Search for the cell housing the specified text and yield its [x, y] center coordinate. 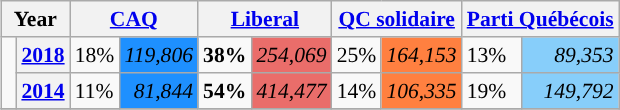
149,792 [570, 91]
25% [357, 55]
CAQ [134, 19]
Parti Québécois [540, 19]
19% [492, 91]
54% [224, 91]
119,806 [158, 55]
254,069 [291, 55]
164,153 [421, 55]
18% [95, 55]
2018 [42, 55]
11% [95, 91]
14% [357, 91]
2014 [42, 91]
Year [36, 19]
13% [492, 55]
Liberal [265, 19]
81,844 [158, 91]
QC solidaire [397, 19]
414,477 [291, 91]
106,335 [421, 91]
89,353 [570, 55]
38% [224, 55]
